Capture the cell that displays the provided text and extract its [X, Y] central coordinate. 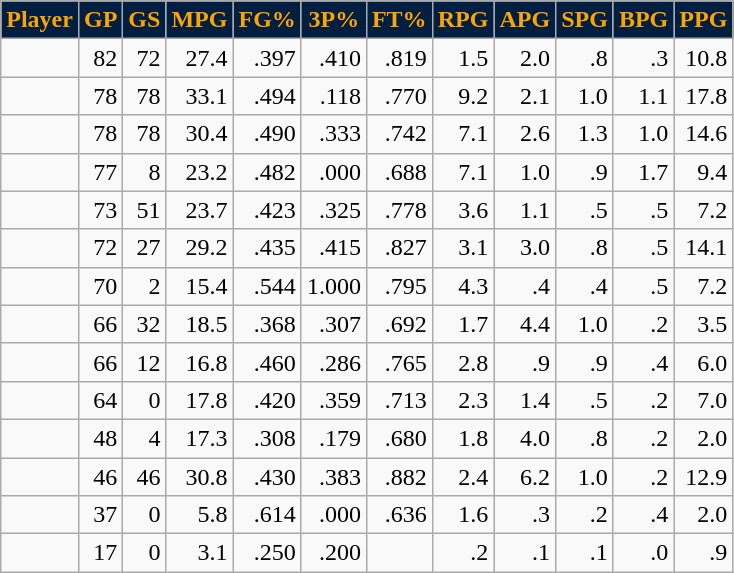
.490 [267, 134]
FT% [399, 20]
APG [525, 20]
2.4 [463, 477]
SPG [585, 20]
GS [144, 20]
3.5 [704, 324]
10.8 [704, 58]
PPG [704, 20]
29.2 [200, 248]
.692 [399, 324]
.882 [399, 477]
.420 [267, 400]
9.4 [704, 172]
14.6 [704, 134]
.383 [334, 477]
RPG [463, 20]
.325 [334, 210]
48 [100, 438]
3.0 [525, 248]
.410 [334, 58]
18.5 [200, 324]
.308 [267, 438]
73 [100, 210]
BPG [643, 20]
7.0 [704, 400]
77 [100, 172]
6.2 [525, 477]
.770 [399, 96]
17 [100, 553]
64 [100, 400]
.795 [399, 286]
2.6 [525, 134]
.460 [267, 362]
.435 [267, 248]
33.1 [200, 96]
.680 [399, 438]
70 [100, 286]
.827 [399, 248]
2.3 [463, 400]
.688 [399, 172]
FG% [267, 20]
15.4 [200, 286]
.415 [334, 248]
4.3 [463, 286]
.250 [267, 553]
2.1 [525, 96]
.765 [399, 362]
3P% [334, 20]
1.3 [585, 134]
.544 [267, 286]
17.3 [200, 438]
1.4 [525, 400]
1.8 [463, 438]
8 [144, 172]
32 [144, 324]
Player [40, 20]
.307 [334, 324]
23.7 [200, 210]
.286 [334, 362]
.368 [267, 324]
3.6 [463, 210]
1.000 [334, 286]
1.5 [463, 58]
.0 [643, 553]
9.2 [463, 96]
4 [144, 438]
.333 [334, 134]
5.8 [200, 515]
MPG [200, 20]
.819 [399, 58]
12.9 [704, 477]
27 [144, 248]
4.4 [525, 324]
30.4 [200, 134]
12 [144, 362]
51 [144, 210]
23.2 [200, 172]
.430 [267, 477]
14.1 [704, 248]
.614 [267, 515]
1.6 [463, 515]
.179 [334, 438]
2.8 [463, 362]
6.0 [704, 362]
.713 [399, 400]
4.0 [525, 438]
.778 [399, 210]
.494 [267, 96]
GP [100, 20]
37 [100, 515]
.118 [334, 96]
30.8 [200, 477]
.359 [334, 400]
27.4 [200, 58]
.200 [334, 553]
.482 [267, 172]
.397 [267, 58]
.742 [399, 134]
.423 [267, 210]
2 [144, 286]
.636 [399, 515]
82 [100, 58]
16.8 [200, 362]
